Extract the (X, Y) coordinate from the center of the cell holding the provided text.  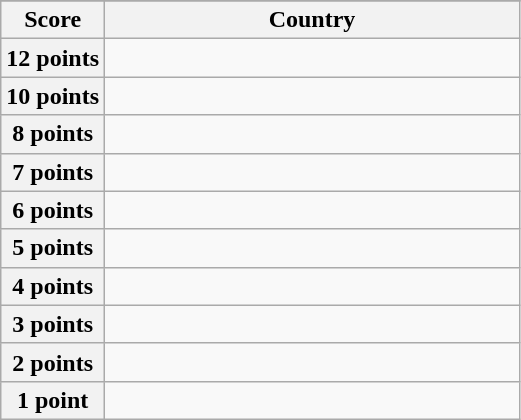
2 points (53, 362)
1 point (53, 400)
4 points (53, 286)
8 points (53, 134)
10 points (53, 96)
6 points (53, 210)
Country (312, 20)
7 points (53, 172)
Score (53, 20)
3 points (53, 324)
12 points (53, 58)
5 points (53, 248)
